Provide the (X, Y) coordinate of the cell's center where the given text is located.  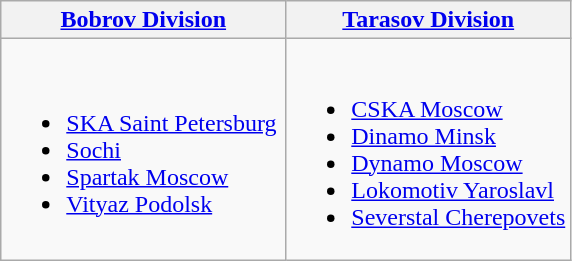
SKA Saint Petersburg Sochi Spartak Moscow Vityaz Podolsk (144, 150)
Bobrov Division (144, 20)
CSKA Moscow Dinamo Minsk Dynamo Moscow Lokomotiv Yaroslavl Severstal Cherepovets (428, 150)
Tarasov Division (428, 20)
